Scan for the cell matching the given text and deliver its (x, y) coordinate at center. 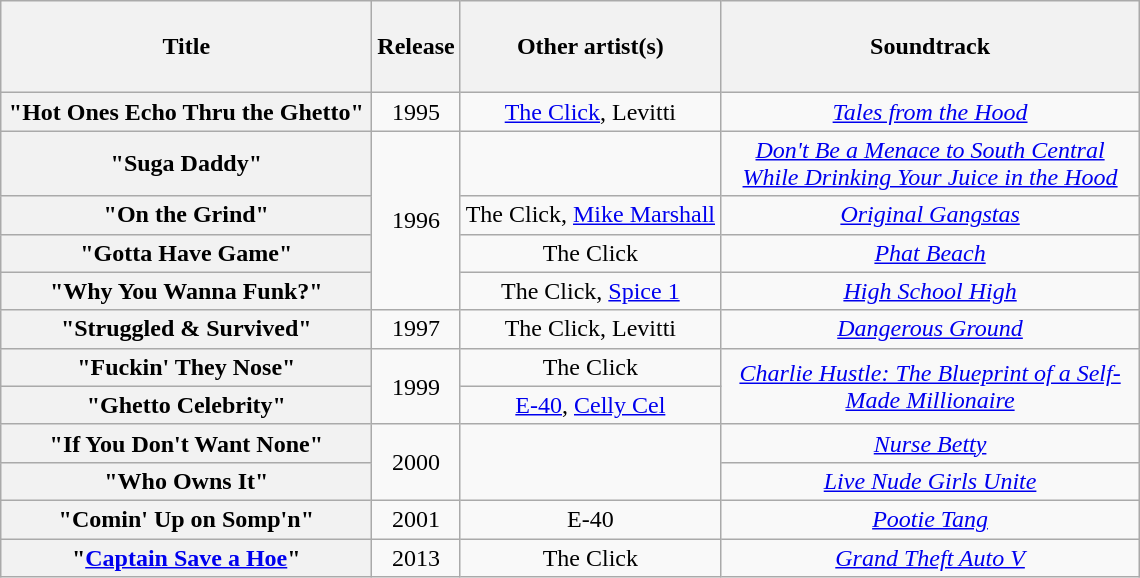
2001 (416, 519)
1995 (416, 112)
"On the Grind" (186, 215)
Title (186, 47)
E-40, Celly Cel (590, 405)
Nurse Betty (930, 443)
The Click, Mike Marshall (590, 215)
1997 (416, 329)
Other artist(s) (590, 47)
"Fuckin' They Nose" (186, 367)
"Ghetto Celebrity" (186, 405)
Don't Be a Menace to South Central While Drinking Your Juice in the Hood (930, 164)
High School High (930, 291)
Soundtrack (930, 47)
1996 (416, 220)
Phat Beach (930, 253)
1999 (416, 386)
Pootie Tang (930, 519)
Charlie Hustle: The Blueprint of a Self-Made Millionaire (930, 386)
Tales from the Hood (930, 112)
"Gotta Have Game" (186, 253)
"Comin' Up on Somp'n" (186, 519)
Live Nude Girls Unite (930, 481)
2013 (416, 557)
"Why You Wanna Funk?" (186, 291)
"Captain Save a Hoe" (186, 557)
"Who Owns It" (186, 481)
Dangerous Ground (930, 329)
"Hot Ones Echo Thru the Ghetto" (186, 112)
The Click, Spice 1 (590, 291)
"If You Don't Want None" (186, 443)
"Struggled & Survived" (186, 329)
E-40 (590, 519)
Original Gangstas (930, 215)
"Suga Daddy" (186, 164)
Grand Theft Auto V (930, 557)
Release (416, 47)
2000 (416, 462)
